Detect which cell encompasses the target text, then output its [x, y] center coordinate. 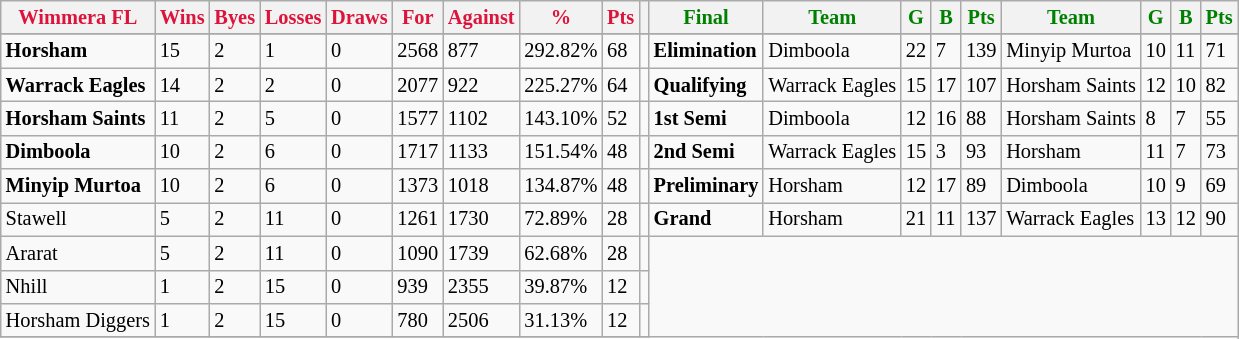
Grand [706, 219]
62.68% [560, 253]
1133 [482, 152]
134.87% [560, 186]
72.89% [560, 219]
Stawell [78, 219]
292.82% [560, 51]
90 [1220, 219]
Wimmera FL [78, 17]
1261 [418, 219]
68 [620, 51]
1730 [482, 219]
Ararat [78, 253]
55 [1220, 118]
Draws [359, 17]
14 [182, 85]
For [418, 17]
Preliminary [706, 186]
8 [1156, 118]
88 [981, 118]
877 [482, 51]
1090 [418, 253]
922 [482, 85]
2355 [482, 287]
21 [916, 219]
Byes [234, 17]
1373 [418, 186]
2506 [482, 320]
143.10% [560, 118]
Against [482, 17]
71 [1220, 51]
89 [981, 186]
% [560, 17]
31.13% [560, 320]
1577 [418, 118]
1717 [418, 152]
225.27% [560, 85]
Qualifying [706, 85]
1st Semi [706, 118]
Losses [293, 17]
69 [1220, 186]
780 [418, 320]
Final [706, 17]
1739 [482, 253]
93 [981, 152]
73 [1220, 152]
139 [981, 51]
107 [981, 85]
39.87% [560, 287]
Wins [182, 17]
1018 [482, 186]
151.54% [560, 152]
137 [981, 219]
52 [620, 118]
9 [1186, 186]
64 [620, 85]
16 [946, 118]
2568 [418, 51]
2nd Semi [706, 152]
3 [946, 152]
939 [418, 287]
13 [1156, 219]
Horsham Diggers [78, 320]
2077 [418, 85]
22 [916, 51]
Elimination [706, 51]
1102 [482, 118]
82 [1220, 85]
Nhill [78, 287]
